Find where the given text appears and provide that cell's center as (x, y) coordinate. 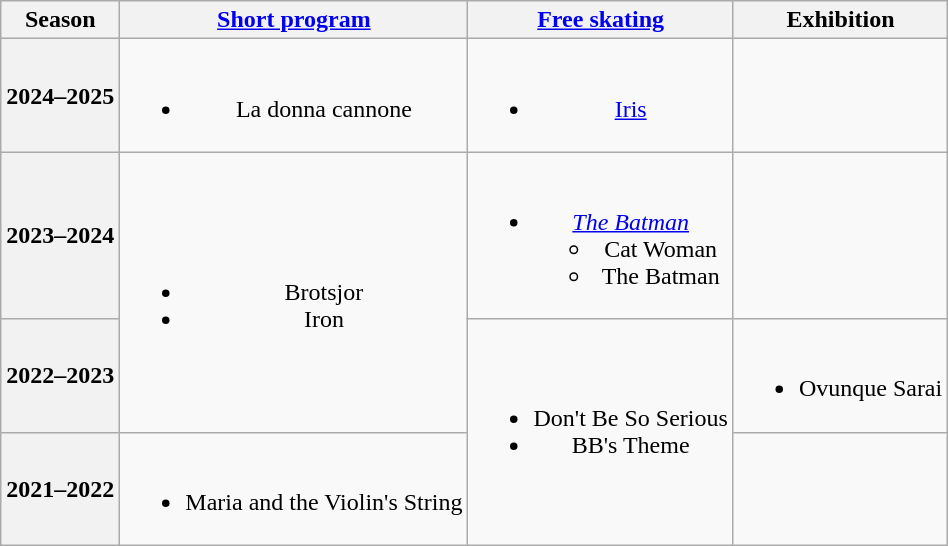
Don't Be So Serious BB's Theme (600, 432)
Season (60, 20)
2022–2023 (60, 376)
Ovunque Sarai (840, 376)
Short program (294, 20)
Free skating (600, 20)
The BatmanCat WomanThe Batman (600, 236)
La donna cannone (294, 96)
2021–2022 (60, 488)
2024–2025 (60, 96)
2023–2024 (60, 236)
Exhibition (840, 20)
Brotsjor Iron (294, 292)
Maria and the Violin's String (294, 488)
Iris (600, 96)
